Find where the given text appears and provide that cell's center as (X, Y) coordinate. 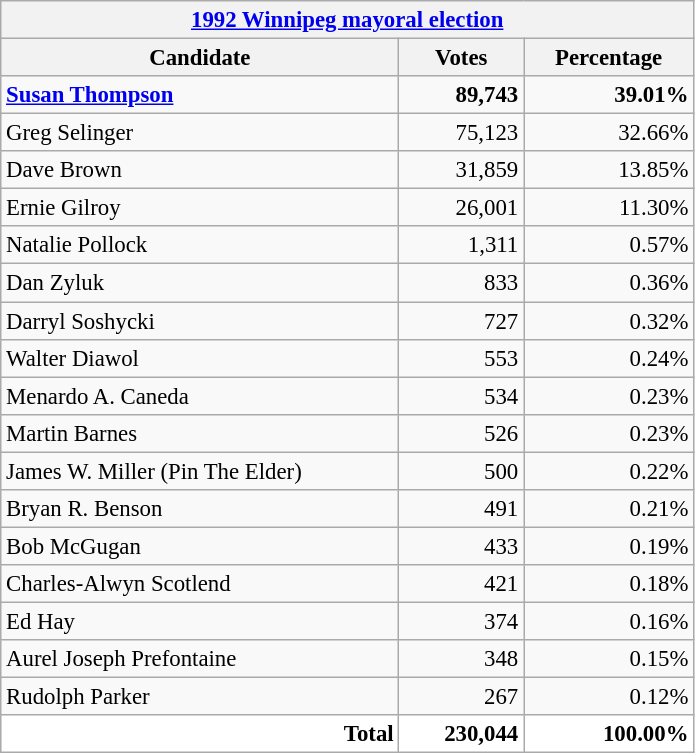
James W. Miller (Pin The Elder) (200, 471)
0.24% (609, 358)
26,001 (462, 208)
Total (200, 734)
491 (462, 509)
230,044 (462, 734)
75,123 (462, 133)
0.18% (609, 584)
Bryan R. Benson (200, 509)
Walter Diawol (200, 358)
0.57% (609, 245)
Dave Brown (200, 170)
0.19% (609, 546)
Darryl Soshycki (200, 321)
Rudolph Parker (200, 697)
Charles-Alwyn Scotlend (200, 584)
Aurel Joseph Prefontaine (200, 659)
Candidate (200, 58)
0.32% (609, 321)
553 (462, 358)
39.01% (609, 95)
Martin Barnes (200, 433)
Natalie Pollock (200, 245)
Ernie Gilroy (200, 208)
Ed Hay (200, 621)
100.00% (609, 734)
1,311 (462, 245)
Susan Thompson (200, 95)
348 (462, 659)
0.36% (609, 283)
534 (462, 396)
0.22% (609, 471)
727 (462, 321)
421 (462, 584)
13.85% (609, 170)
500 (462, 471)
Dan Zyluk (200, 283)
Bob McGugan (200, 546)
32.66% (609, 133)
Greg Selinger (200, 133)
0.15% (609, 659)
Votes (462, 58)
Percentage (609, 58)
1992 Winnipeg mayoral election (348, 20)
374 (462, 621)
267 (462, 697)
89,743 (462, 95)
Menardo A. Caneda (200, 396)
11.30% (609, 208)
0.12% (609, 697)
526 (462, 433)
433 (462, 546)
0.21% (609, 509)
0.16% (609, 621)
31,859 (462, 170)
833 (462, 283)
